Output the (x, y) coordinate of the center of the cell containing the given text.  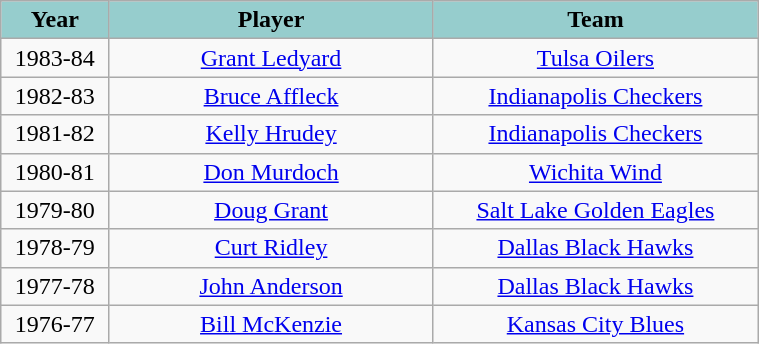
Salt Lake Golden Eagles (595, 210)
1977-78 (55, 286)
1979-80 (55, 210)
1981-82 (55, 134)
1978-79 (55, 248)
1982-83 (55, 96)
Bill McKenzie (271, 324)
Team (595, 20)
Grant Ledyard (271, 58)
Doug Grant (271, 210)
Curt Ridley (271, 248)
Wichita Wind (595, 172)
1980-81 (55, 172)
Year (55, 20)
Player (271, 20)
Kansas City Blues (595, 324)
1976-77 (55, 324)
Tulsa Oilers (595, 58)
Kelly Hrudey (271, 134)
1983-84 (55, 58)
John Anderson (271, 286)
Don Murdoch (271, 172)
Bruce Affleck (271, 96)
